Capture the cell that displays the provided text and extract its [X, Y] central coordinate. 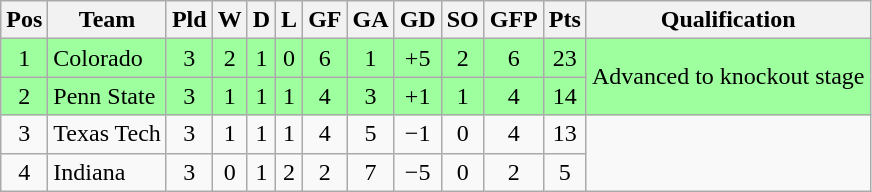
Texas Tech [108, 134]
Team [108, 20]
14 [564, 96]
Pts [564, 20]
Pos [24, 20]
L [290, 20]
SO [462, 20]
23 [564, 58]
−1 [418, 134]
Indiana [108, 172]
+5 [418, 58]
Advanced to knockout stage [728, 77]
Qualification [728, 20]
+1 [418, 96]
13 [564, 134]
GD [418, 20]
7 [370, 172]
GF [325, 20]
Colorado [108, 58]
−5 [418, 172]
W [230, 20]
Penn State [108, 96]
GFP [514, 20]
GA [370, 20]
D [261, 20]
Pld [189, 20]
